Pinpoint the cell where the given text exists, returning its (X, Y) midpoint coordinate. 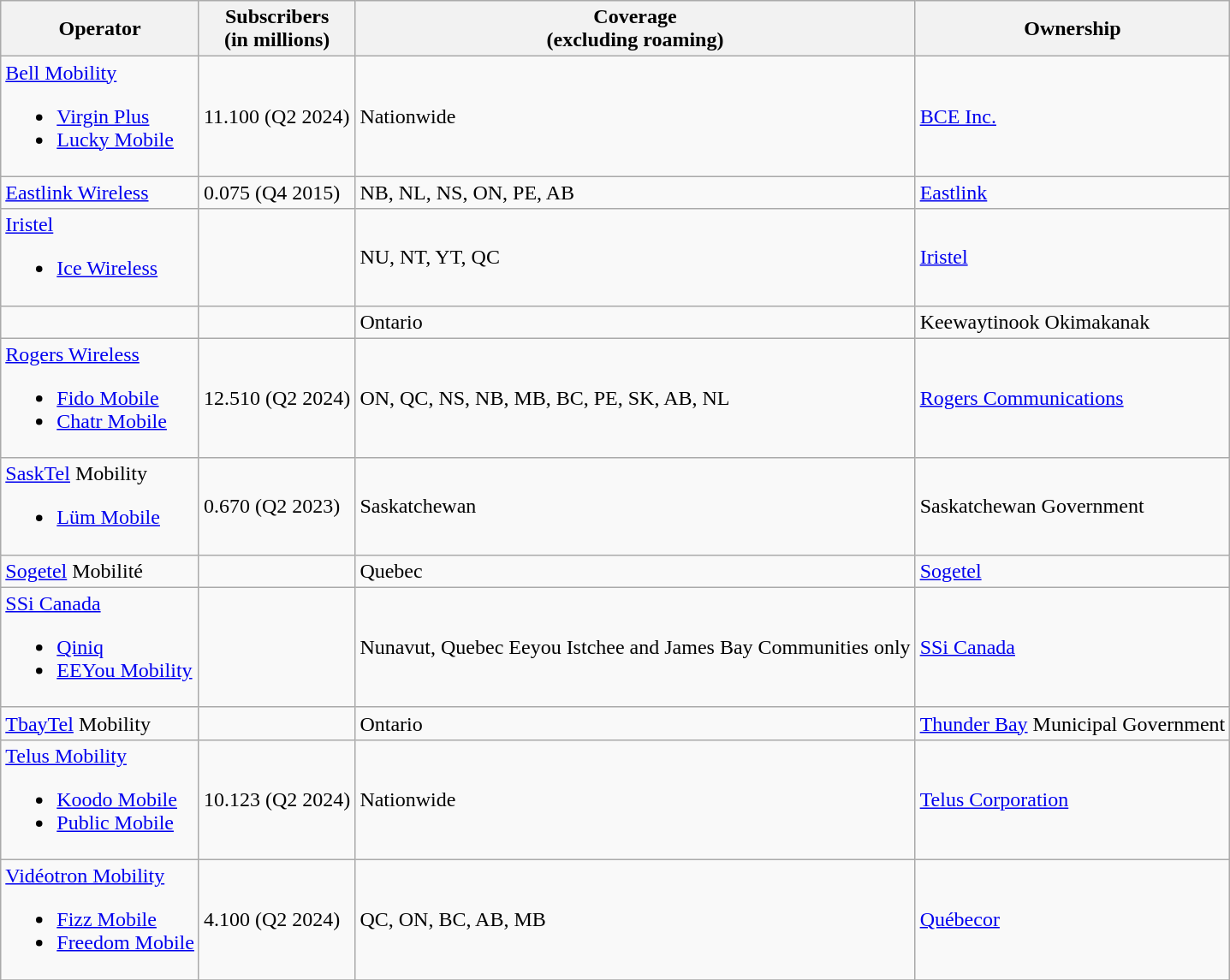
SSi Canada (1073, 647)
Operator (100, 29)
11.100 (Q2 2024) (276, 116)
Rogers Communications (1073, 398)
Eastlink Wireless (100, 193)
SSi CanadaQiniqEEYou Mobility (100, 647)
Keewaytinook Okimakanak (1073, 322)
Rogers WirelessFido MobileChatr Mobile (100, 398)
4.100 (Q2 2024) (276, 919)
Quebec (635, 571)
Eastlink (1073, 193)
QC, ON, BC, AB, MB (635, 919)
Saskatchewan Government (1073, 507)
0.670 (Q2 2023) (276, 507)
12.510 (Q2 2024) (276, 398)
Sogetel (1073, 571)
IristelIce Wireless (100, 257)
Saskatchewan (635, 507)
0.075 (Q4 2015) (276, 193)
Telus MobilityKoodo MobilePublic Mobile (100, 799)
TbayTel Mobility (100, 723)
Sogetel Mobilité (100, 571)
NU, NT, YT, QC (635, 257)
SaskTel MobilityLüm Mobile (100, 507)
Vidéotron MobilityFizz MobileFreedom Mobile (100, 919)
Thunder Bay Municipal Government (1073, 723)
Ownership (1073, 29)
Telus Corporation (1073, 799)
Québecor (1073, 919)
Bell MobilityVirgin PlusLucky Mobile (100, 116)
Coverage(excluding roaming) (635, 29)
Nunavut, Quebec Eeyou Istchee and James Bay Communities only (635, 647)
10.123 (Q2 2024) (276, 799)
ON, QC, NS, NB, MB, BC, PE, SK, AB, NL (635, 398)
BCE Inc. (1073, 116)
Subscribers(in millions) (276, 29)
NB, NL, NS, ON, PE, AB (635, 193)
Iristel (1073, 257)
